Return the (X, Y) coordinate for the center point of the cell that contains the specified text.  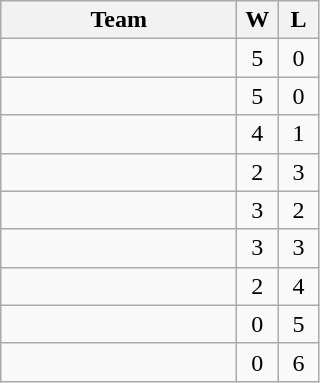
W (258, 20)
L (298, 20)
Team (119, 20)
1 (298, 134)
6 (298, 362)
